Pinpoint the cell where the given text exists, returning its [x, y] midpoint coordinate. 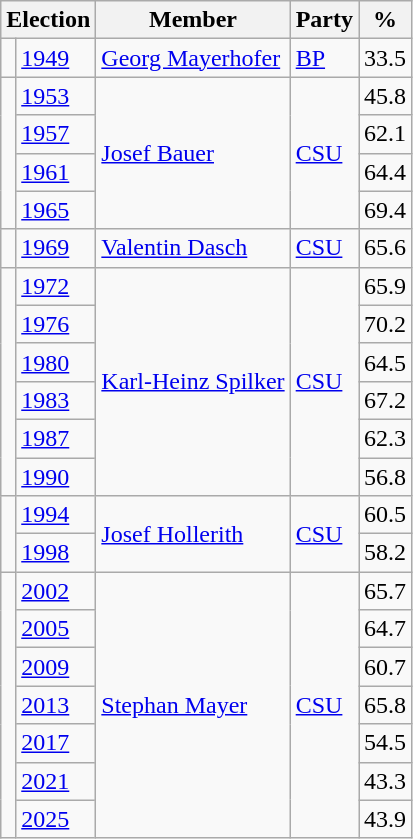
60.7 [386, 667]
2005 [56, 629]
54.5 [386, 743]
67.2 [386, 400]
1990 [56, 477]
60.5 [386, 515]
1969 [56, 248]
65.8 [386, 705]
33.5 [386, 58]
Josef Hollerith [193, 534]
1983 [56, 400]
1957 [56, 134]
2021 [56, 781]
45.8 [386, 96]
1949 [56, 58]
% [386, 20]
62.3 [386, 438]
Valentin Dasch [193, 248]
1965 [56, 210]
43.3 [386, 781]
1987 [56, 438]
Member [193, 20]
2002 [56, 591]
64.4 [386, 172]
Georg Mayerhofer [193, 58]
2013 [56, 705]
65.7 [386, 591]
56.8 [386, 477]
Karl-Heinz Spilker [193, 381]
69.4 [386, 210]
64.7 [386, 629]
1976 [56, 324]
1998 [56, 553]
58.2 [386, 553]
65.9 [386, 286]
1953 [56, 96]
Party [324, 20]
Stephan Mayer [193, 705]
64.5 [386, 362]
1961 [56, 172]
62.1 [386, 134]
BP [324, 58]
1972 [56, 286]
Josef Bauer [193, 153]
43.9 [386, 819]
1980 [56, 362]
2009 [56, 667]
2025 [56, 819]
2017 [56, 743]
65.6 [386, 248]
1994 [56, 515]
Election [48, 20]
70.2 [386, 324]
